Provide the (x, y) coordinate of the cell's center where the given text is located.  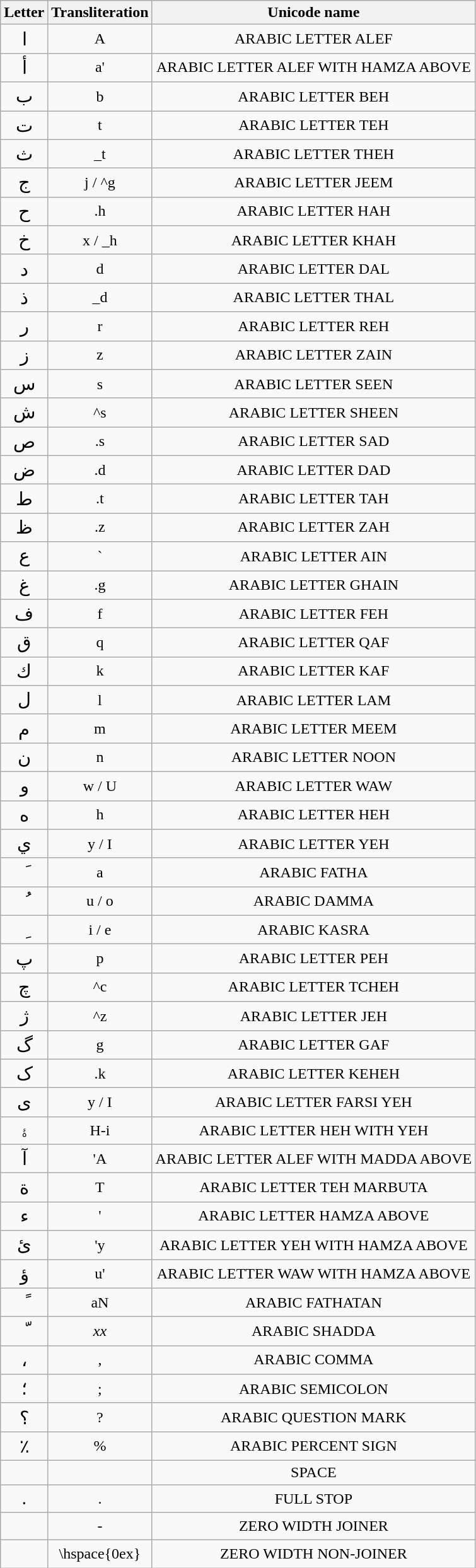
ض (24, 470)
ARABIC LETTER ZAH (314, 527)
? (100, 1417)
_d (100, 298)
ARABIC LETTER REH (314, 326)
ARABIC LETTER WAW (314, 786)
ي (24, 844)
ARABIC LETTER QAF (314, 643)
a (100, 872)
Unicode name (314, 13)
ً (24, 1302)
u' (100, 1273)
ARABIC LETTER KEHEH (314, 1074)
ء (24, 1216)
u / o (100, 901)
ا (24, 39)
f (100, 614)
غ (24, 585)
b (100, 97)
% (100, 1446)
ARABIC LETTER AIN (314, 556)
ِ (24, 930)
Letter (24, 13)
x / _h (100, 240)
آ (24, 1159)
‍ (24, 1526)
ARABIC DAMMA (314, 901)
ؤ (24, 1273)
ARABIC LETTER THEH (314, 154)
p (100, 959)
z (100, 355)
پ (24, 959)
ئ (24, 1245)
گ (24, 1045)
ARABIC LETTER HAH (314, 211)
Transliteration (100, 13)
ARABIC LETTER SEEN (314, 384)
, (100, 1360)
ك (24, 671)
^c (100, 987)
ARABIC LETTER ALEF WITH HAMZA ABOVE (314, 67)
ک (24, 1074)
ARABIC LETTER FARSI YEH (314, 1103)
ق (24, 643)
g (100, 1045)
ب (24, 97)
aN (100, 1302)
l (100, 700)
^z (100, 1016)
^s (100, 412)
.t (100, 499)
ARABIC PERCENT SIGN (314, 1446)
ARABIC LETTER BEH (314, 97)
xx (100, 1331)
‌ (24, 1554)
َ (24, 872)
; (100, 1389)
و (24, 786)
ARABIC LETTER HEH (314, 815)
د (24, 269)
j / ^g (100, 183)
ARABIC LETTER YEH WITH HAMZA ABOVE (314, 1245)
چ (24, 987)
.g (100, 585)
q (100, 643)
ش (24, 412)
ARABIC LETTER JEH (314, 1016)
FULL STOP (314, 1499)
SPACE (314, 1472)
ة (24, 1188)
ZERO WIDTH NON-JOINER (314, 1554)
ص (24, 442)
n (100, 758)
h (100, 815)
t (100, 126)
ُ (24, 901)
ARABIC KASRA (314, 930)
ARABIC LETTER FEH (314, 614)
ARABIC LETTER LAM (314, 700)
.h (100, 211)
.k (100, 1074)
ARABIC SEMICOLON (314, 1389)
ARABIC LETTER HEH WITH YEH (314, 1130)
r (100, 326)
؛ (24, 1389)
ظ (24, 527)
ARABIC LETTER GHAIN (314, 585)
ARABIC LETTER SHEEN (314, 412)
ARABIC SHADDA (314, 1331)
m (100, 728)
ن (24, 758)
ARABIC COMMA (314, 1360)
ذ (24, 298)
ت (24, 126)
k (100, 671)
.d (100, 470)
T (100, 1188)
ARABIC LETTER TEH MARBUTA (314, 1188)
ع (24, 556)
ARABIC QUESTION MARK (314, 1417)
ARABIC LETTER DAD (314, 470)
م (24, 728)
ARABIC FATHATAN (314, 1302)
ل (24, 700)
ARABIC LETTER ALEF WITH MADDA ABOVE (314, 1159)
ژ (24, 1016)
ز (24, 355)
w / U (100, 786)
ARABIC LETTER WAW WITH HAMZA ABOVE (314, 1273)
.s (100, 442)
ARABIC LETTER ALEF (314, 39)
٪ (24, 1446)
.z (100, 527)
A (100, 39)
س (24, 384)
ۀ (24, 1130)
ه (24, 815)
ARABIC LETTER HAMZA ABOVE (314, 1216)
H-i (100, 1130)
أ (24, 67)
، (24, 1360)
a' (100, 67)
d (100, 269)
ح (24, 211)
ط (24, 499)
ّ (24, 1331)
ARABIC LETTER SAD (314, 442)
ARABIC FATHA (314, 872)
ج (24, 183)
' (100, 1216)
_t (100, 154)
ر (24, 326)
ARABIC LETTER TCHEH (314, 987)
` (100, 556)
ARABIC LETTER YEH (314, 844)
ARABIC LETTER JEEM (314, 183)
'A (100, 1159)
\hspace{0ex} (100, 1554)
ی (24, 1103)
ZERO WIDTH JOINER (314, 1526)
ث (24, 154)
ARABIC LETTER KHAH (314, 240)
s (100, 384)
ARABIC LETTER GAF (314, 1045)
ARABIC LETTER NOON (314, 758)
- (100, 1526)
خ (24, 240)
ARABIC LETTER THAL (314, 298)
؟ (24, 1417)
ARABIC LETTER KAF (314, 671)
'y (100, 1245)
i / e (100, 930)
ARABIC LETTER PEH (314, 959)
ARABIC LETTER MEEM (314, 728)
ARABIC LETTER TEH (314, 126)
ARABIC LETTER DAL (314, 269)
ARABIC LETTER TAH (314, 499)
ف (24, 614)
ARABIC LETTER ZAIN (314, 355)
